Scan for the cell matching the given text and deliver its (X, Y) coordinate at center. 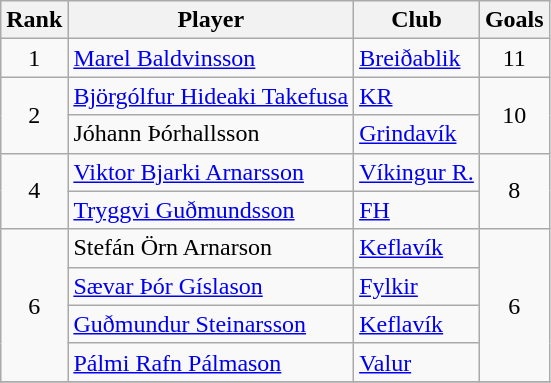
Stefán Örn Arnarson (211, 248)
Grindavík (417, 134)
Víkingur R. (417, 172)
Breiðablik (417, 58)
Player (211, 20)
10 (514, 115)
4 (34, 191)
Marel Baldvinsson (211, 58)
8 (514, 191)
Club (417, 20)
Goals (514, 20)
1 (34, 58)
Rank (34, 20)
Valur (417, 362)
Björgólfur Hideaki Takefusa (211, 96)
11 (514, 58)
Pálmi Rafn Pálmason (211, 362)
Fylkir (417, 286)
Viktor Bjarki Arnarsson (211, 172)
KR (417, 96)
Jóhann Þórhallsson (211, 134)
FH (417, 210)
Sævar Þór Gíslason (211, 286)
2 (34, 115)
Tryggvi Guðmundsson (211, 210)
Guðmundur Steinarsson (211, 324)
